Scan for the cell matching the given text and deliver its (x, y) coordinate at center. 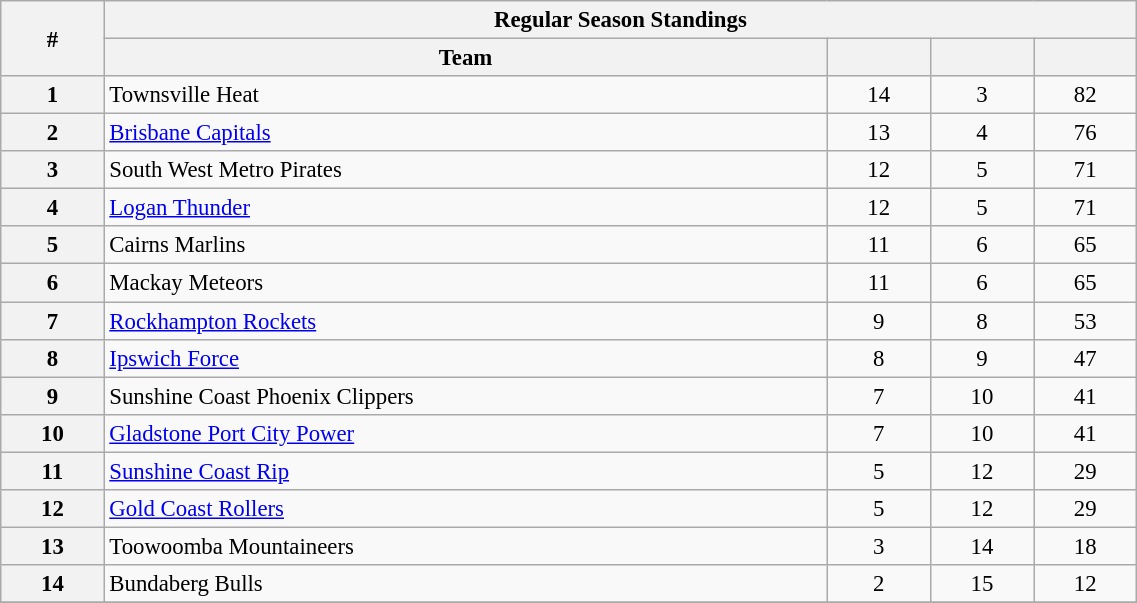
76 (1086, 133)
Team (466, 58)
South West Metro Pirates (466, 170)
Rockhampton Rockets (466, 321)
# (52, 38)
Mackay Meteors (466, 283)
Logan Thunder (466, 208)
Gold Coast Rollers (466, 509)
Sunshine Coast Rip (466, 471)
Brisbane Capitals (466, 133)
Sunshine Coast Phoenix Clippers (466, 396)
Ipswich Force (466, 358)
Townsville Heat (466, 95)
1 (52, 95)
47 (1086, 358)
Toowoomba Mountaineers (466, 546)
Regular Season Standings (620, 20)
53 (1086, 321)
18 (1086, 546)
Gladstone Port City Power (466, 433)
Bundaberg Bulls (466, 584)
Cairns Marlins (466, 245)
82 (1086, 95)
15 (982, 584)
